For the text-containing cell, return its midpoint in [x, y] coordinate format. 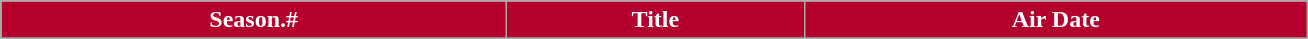
Title [656, 20]
Season.# [254, 20]
Air Date [1056, 20]
